Pinpoint the cell where the given text exists, returning its [X, Y] midpoint coordinate. 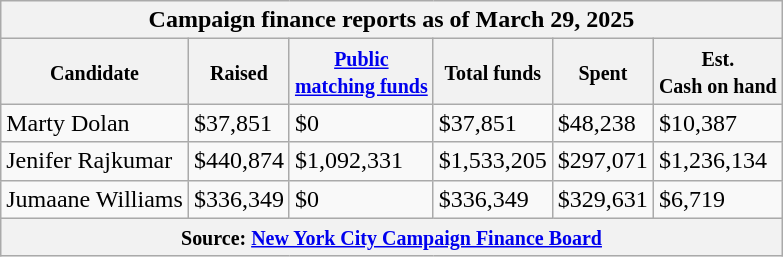
$1,092,331 [361, 161]
Raised [238, 72]
$440,874 [238, 161]
Candidate [95, 72]
$6,719 [718, 199]
Total funds [492, 72]
Source: New York City Campaign Finance Board [392, 237]
$1,533,205 [492, 161]
Marty Dolan [95, 123]
Spent [602, 72]
$297,071 [602, 161]
$1,236,134 [718, 161]
Publicmatching funds [361, 72]
$48,238 [602, 123]
Jumaane Williams [95, 199]
Campaign finance reports as of March 29, 2025 [392, 20]
Jenifer Rajkumar [95, 161]
Est.Cash on hand [718, 72]
$10,387 [718, 123]
$329,631 [602, 199]
